Extract the (x, y) coordinate from the center of the cell holding the provided text.  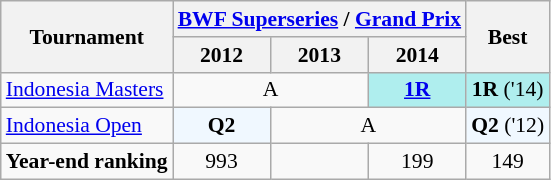
2013 (319, 55)
Indonesia Open (87, 126)
Best (508, 36)
BWF Superseries / Grand Prix (320, 19)
Year-end ranking (87, 162)
199 (417, 162)
1R (417, 90)
149 (508, 162)
Tournament (87, 36)
993 (222, 162)
1R ('14) (508, 90)
Q2 (222, 126)
2014 (417, 55)
2012 (222, 55)
Indonesia Masters (87, 90)
Q2 ('12) (508, 126)
